For the text-containing cell, return its midpoint in [x, y] coordinate format. 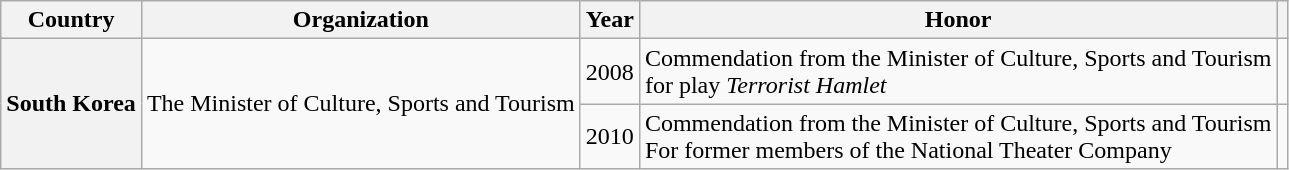
Commendation from the Minister of Culture, Sports and Tourismfor play Terrorist Hamlet [958, 72]
Honor [958, 20]
South Korea [72, 104]
Country [72, 20]
Year [610, 20]
The Minister of Culture, Sports and Tourism [360, 104]
Organization [360, 20]
2010 [610, 136]
Commendation from the Minister of Culture, Sports and TourismFor former members of the National Theater Company [958, 136]
2008 [610, 72]
